Identify which cell holds the provided text, then report its [X, Y] central coordinate. 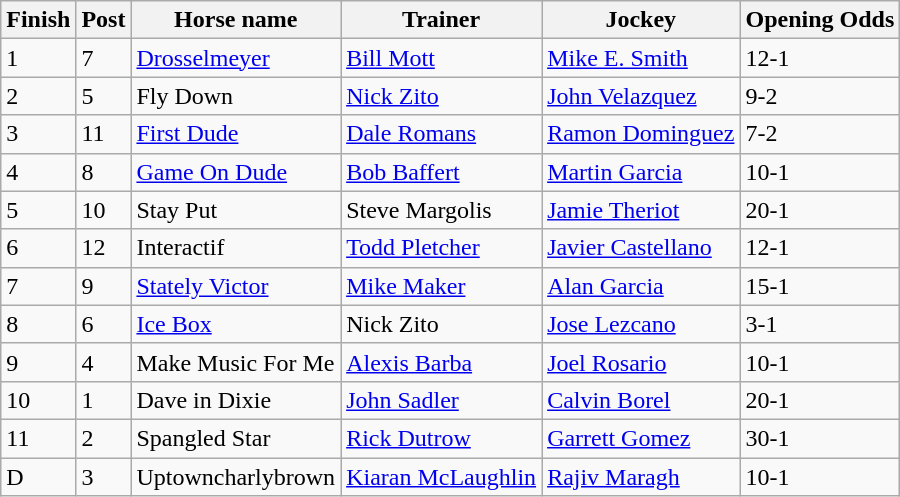
15-1 [820, 286]
Uptowncharlybrown [236, 477]
D [38, 477]
Jockey [641, 20]
Finish [38, 20]
Mike Maker [442, 286]
Kiaran McLaughlin [442, 477]
Javier Castellano [641, 248]
Spangled Star [236, 438]
Game On Dude [236, 172]
Todd Pletcher [442, 248]
Calvin Borel [641, 400]
Bill Mott [442, 58]
Jose Lezcano [641, 324]
Bob Baffert [442, 172]
Opening Odds [820, 20]
Fly Down [236, 96]
12 [104, 248]
Garrett Gomez [641, 438]
Dale Romans [442, 134]
Rick Dutrow [442, 438]
John Velazquez [641, 96]
30-1 [820, 438]
Jamie Theriot [641, 210]
7-2 [820, 134]
Steve Margolis [442, 210]
Alan Garcia [641, 286]
3-1 [820, 324]
Mike E. Smith [641, 58]
Rajiv Maragh [641, 477]
9-2 [820, 96]
Interactif [236, 248]
Joel Rosario [641, 362]
Drosselmeyer [236, 58]
John Sadler [442, 400]
Alexis Barba [442, 362]
First Dude [236, 134]
Martin Garcia [641, 172]
Stately Victor [236, 286]
Post [104, 20]
Ice Box [236, 324]
Dave in Dixie [236, 400]
Ramon Dominguez [641, 134]
Horse name [236, 20]
Stay Put [236, 210]
Make Music For Me [236, 362]
Trainer [442, 20]
